For the text-containing cell, return its midpoint in [x, y] coordinate format. 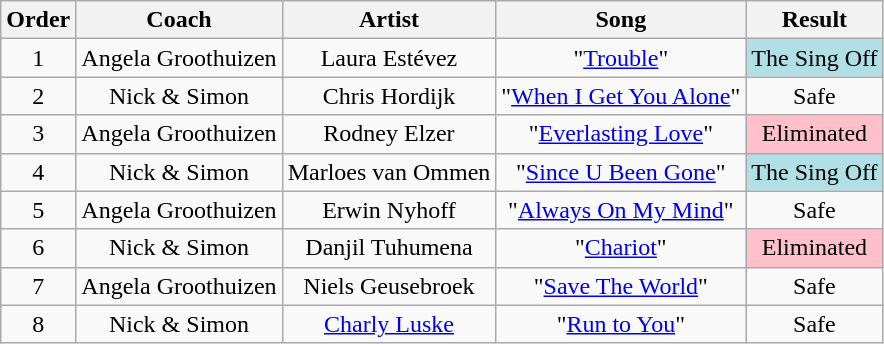
"Trouble" [621, 58]
"Chariot" [621, 248]
Erwin Nyhoff [389, 210]
"Since U Been Gone" [621, 172]
"Always On My Mind" [621, 210]
Chris Hordijk [389, 96]
Rodney Elzer [389, 134]
8 [38, 324]
3 [38, 134]
5 [38, 210]
Marloes van Ommen [389, 172]
"When I Get You Alone" [621, 96]
"Everlasting Love" [621, 134]
4 [38, 172]
6 [38, 248]
Song [621, 20]
Laura Estévez [389, 58]
Niels Geusebroek [389, 286]
"Save The World" [621, 286]
Artist [389, 20]
Charly Luske [389, 324]
Result [814, 20]
7 [38, 286]
Danjil Tuhumena [389, 248]
Order [38, 20]
2 [38, 96]
"Run to You" [621, 324]
1 [38, 58]
Coach [179, 20]
